Locate the cell with the specified text and output its [X, Y] center coordinate. 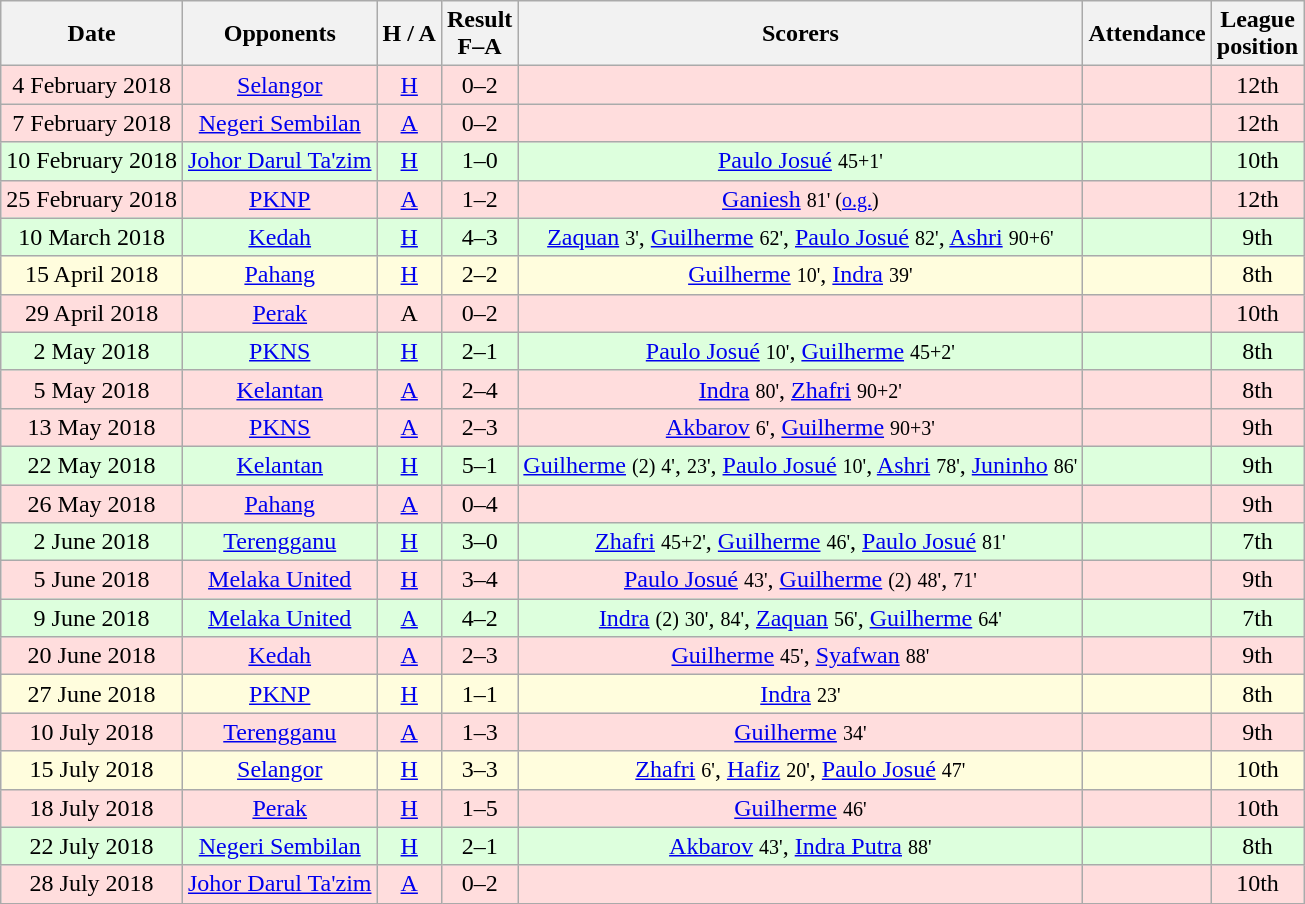
1–2 [479, 199]
Akbarov 43', Indra Putra 88' [800, 846]
Guilherme 10', Indra 39' [800, 275]
5–1 [479, 465]
3–0 [479, 542]
Date [92, 34]
29 April 2018 [92, 313]
13 May 2018 [92, 427]
H / A [409, 34]
Paulo Josué 10', Guilherme 45+2' [800, 351]
ResultF–A [479, 34]
10 July 2018 [92, 732]
7 February 2018 [92, 123]
Indra 23' [800, 694]
27 June 2018 [92, 694]
1–3 [479, 732]
2–4 [479, 389]
1–0 [479, 161]
Opponents [280, 34]
Akbarov 6', Guilherme 90+3' [800, 427]
4–2 [479, 618]
Zhafri 6', Hafiz 20', Paulo Josué 47' [800, 770]
4–3 [479, 237]
26 May 2018 [92, 503]
Zaquan 3', Guilherme 62', Paulo Josué 82', Ashri 90+6' [800, 237]
2 June 2018 [92, 542]
10 March 2018 [92, 237]
3–4 [479, 580]
Paulo Josué 45+1' [800, 161]
Scorers [800, 34]
3–3 [479, 770]
4 February 2018 [92, 85]
15 July 2018 [92, 770]
20 June 2018 [92, 656]
Guilherme 34' [800, 732]
Guilherme 45', Syafwan 88' [800, 656]
Guilherme (2) 4', 23', Paulo Josué 10', Ashri 78', Juninho 86' [800, 465]
Indra (2) 30', 84', Zaquan 56', Guilherme 64' [800, 618]
0–4 [479, 503]
10 February 2018 [92, 161]
22 May 2018 [92, 465]
5 June 2018 [92, 580]
2 May 2018 [92, 351]
2–2 [479, 275]
Attendance [1147, 34]
15 April 2018 [92, 275]
1–1 [479, 694]
1–5 [479, 808]
9 June 2018 [92, 618]
Indra 80', Zhafri 90+2' [800, 389]
Guilherme 46' [800, 808]
18 July 2018 [92, 808]
Paulo Josué 43', Guilherme (2) 48', 71' [800, 580]
Ganiesh 81' (o.g.) [800, 199]
28 July 2018 [92, 884]
25 February 2018 [92, 199]
22 July 2018 [92, 846]
5 May 2018 [92, 389]
Leagueposition [1257, 34]
Zhafri 45+2', Guilherme 46', Paulo Josué 81' [800, 542]
